Provide the (x, y) coordinate of the cell's center where the given text is located.  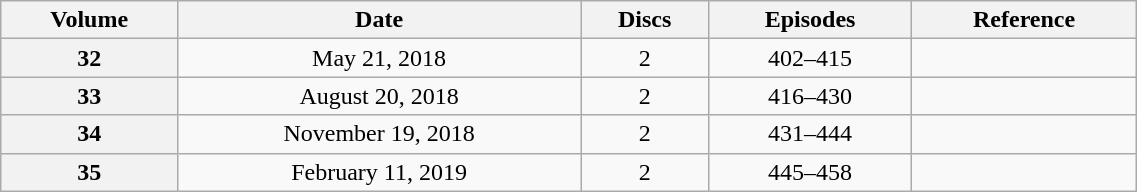
34 (90, 134)
May 21, 2018 (380, 58)
416–430 (810, 96)
445–458 (810, 172)
33 (90, 96)
February 11, 2019 (380, 172)
Episodes (810, 20)
November 19, 2018 (380, 134)
431–444 (810, 134)
Reference (1024, 20)
August 20, 2018 (380, 96)
Volume (90, 20)
Date (380, 20)
Discs (645, 20)
35 (90, 172)
402–415 (810, 58)
32 (90, 58)
